Determine the [x, y] coordinate at the center of the cell enclosing the given text.  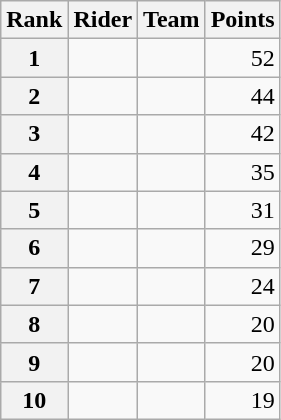
Points [242, 20]
9 [34, 362]
8 [34, 324]
7 [34, 286]
Rider [103, 20]
3 [34, 134]
31 [242, 210]
1 [34, 58]
2 [34, 96]
24 [242, 286]
5 [34, 210]
42 [242, 134]
4 [34, 172]
10 [34, 400]
Team [172, 20]
19 [242, 400]
6 [34, 248]
52 [242, 58]
44 [242, 96]
Rank [34, 20]
29 [242, 248]
35 [242, 172]
